Return (x, y) of the center of cell containing provided text 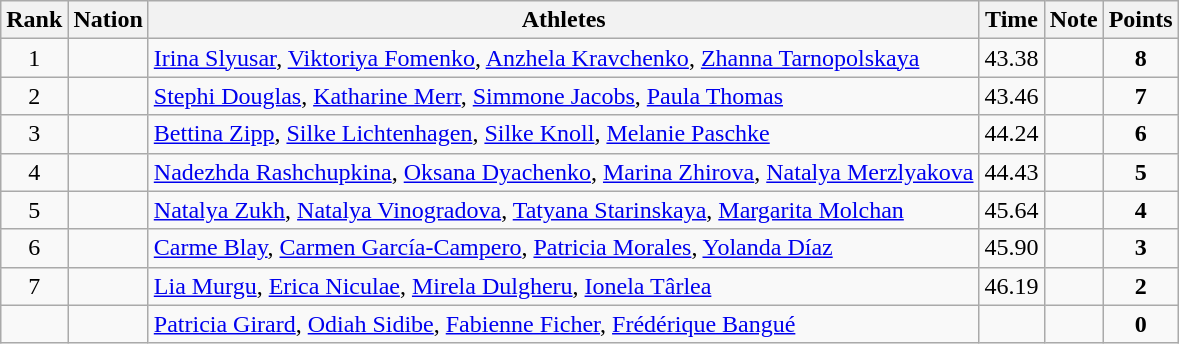
Bettina Zipp, Silke Lichtenhagen, Silke Knoll, Melanie Paschke (564, 134)
Time (1012, 20)
Stephi Douglas, Katharine Merr, Simmone Jacobs, Paula Thomas (564, 96)
Athletes (564, 20)
Rank (34, 20)
1 (34, 58)
46.19 (1012, 286)
45.64 (1012, 210)
0 (1140, 324)
8 (1140, 58)
Nation (108, 20)
Lia Murgu, Erica Niculae, Mirela Dulgheru, Ionela Târlea (564, 286)
44.24 (1012, 134)
Carme Blay, Carmen García-Campero, Patricia Morales, Yolanda Díaz (564, 248)
Note (1074, 20)
Natalya Zukh, Natalya Vinogradova, Tatyana Starinskaya, Margarita Molchan (564, 210)
43.46 (1012, 96)
Points (1140, 20)
44.43 (1012, 172)
Nadezhda Rashchupkina, Oksana Dyachenko, Marina Zhirova, Natalya Merzlyakova (564, 172)
45.90 (1012, 248)
Irina Slyusar, Viktoriya Fomenko, Anzhela Kravchenko, Zhanna Tarnopolskaya (564, 58)
43.38 (1012, 58)
Patricia Girard, Odiah Sidibe, Fabienne Ficher, Frédérique Bangué (564, 324)
